Return the (x, y) coordinate for the center point of the cell that contains the specified text.  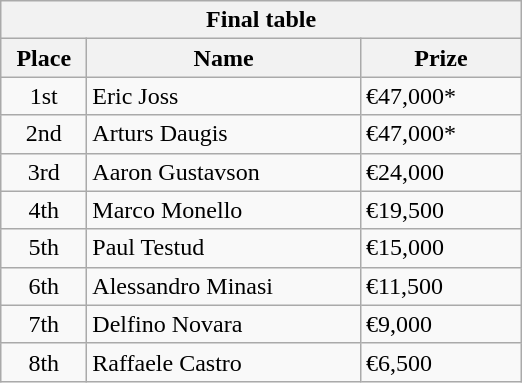
Raffaele Castro (224, 362)
1st (44, 96)
Place (44, 58)
Delfino Novara (224, 324)
€15,000 (440, 248)
Arturs Daugis (224, 134)
Aaron Gustavson (224, 172)
€9,000 (440, 324)
8th (44, 362)
7th (44, 324)
5th (44, 248)
Prize (440, 58)
2nd (44, 134)
Alessandro Minasi (224, 286)
€24,000 (440, 172)
€6,500 (440, 362)
Eric Joss (224, 96)
€11,500 (440, 286)
4th (44, 210)
Marco Monello (224, 210)
3rd (44, 172)
Name (224, 58)
Final table (262, 20)
6th (44, 286)
Paul Testud (224, 248)
€19,500 (440, 210)
